Determine the (x, y) coordinate at the center of the cell enclosing the given text.  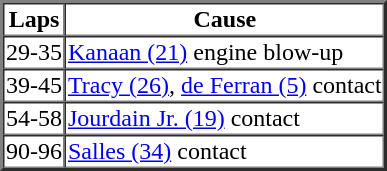
39-45 (34, 86)
Kanaan (21) engine blow-up (225, 52)
Laps (34, 20)
90-96 (34, 152)
Cause (225, 20)
54-58 (34, 118)
Salles (34) contact (225, 152)
29-35 (34, 52)
Tracy (26), de Ferran (5) contact (225, 86)
Jourdain Jr. (19) contact (225, 118)
